From the cell containing the given text, extract its center point as [x, y] coordinate. 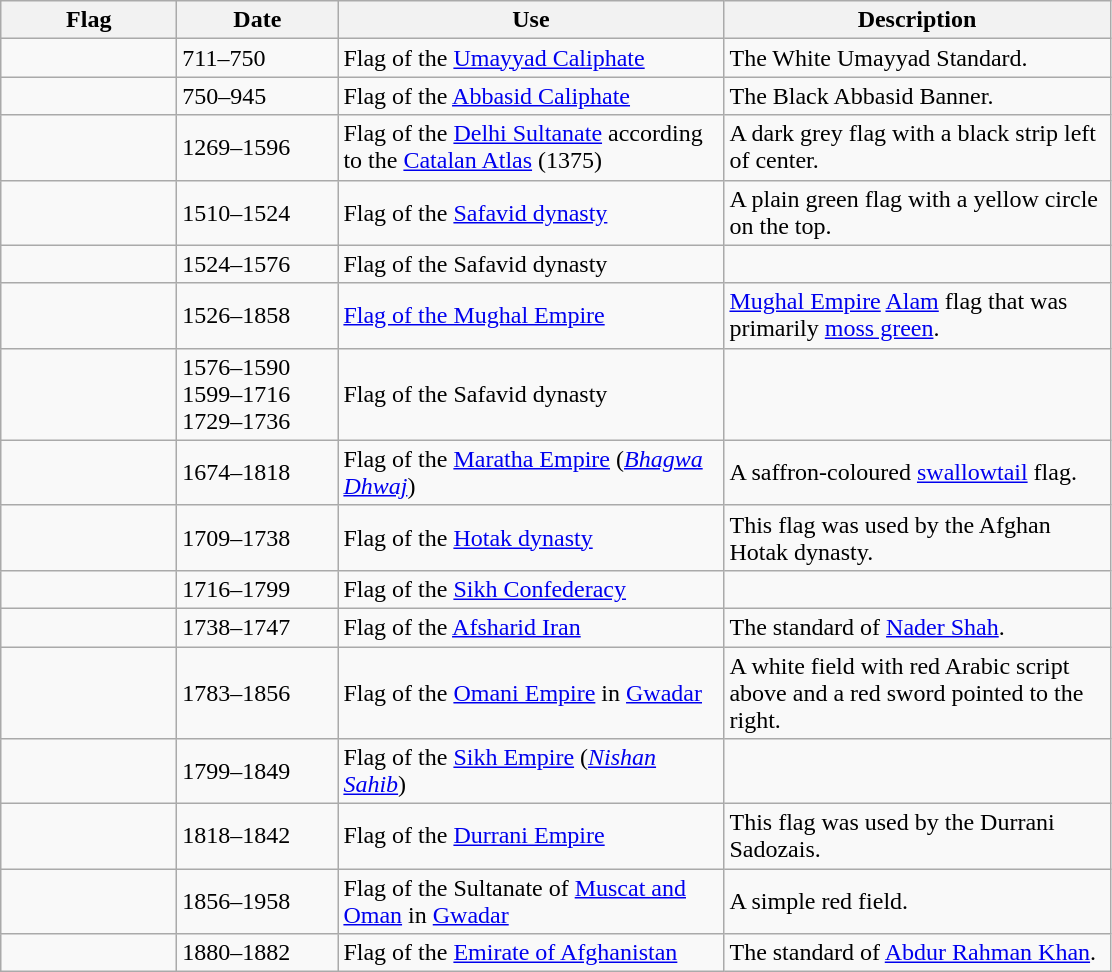
The White Umayyad Standard. [917, 58]
Flag [89, 20]
1783–1856 [258, 692]
A dark grey flag with a black strip left of center. [917, 148]
Flag of the Sultanate of Muscat and Oman in Gwadar [531, 902]
Flag of the Omani Empire in Gwadar [531, 692]
Flag of the Sikh Empire (Nishan Sahib) [531, 772]
711–750 [258, 58]
Flag of the Durrani Empire [531, 836]
Flag of the Umayyad Caliphate [531, 58]
Description [917, 20]
Flag of the Sikh Confederacy [531, 589]
The standard of Abdur Rahman Khan. [917, 953]
1818–1842 [258, 836]
1856–1958 [258, 902]
1716–1799 [258, 589]
1269–1596 [258, 148]
1524–1576 [258, 264]
Mughal Empire Alam flag that was primarily moss green. [917, 316]
Flag of the Hotak dynasty [531, 538]
Flag of the Abbasid Caliphate [531, 96]
1880–1882 [258, 953]
A white field with red Arabic script above and a red sword pointed to the right. [917, 692]
Flag of the Mughal Empire [531, 316]
750–945 [258, 96]
A simple red field. [917, 902]
A saffron-coloured swallowtail flag. [917, 472]
Flag of the Delhi Sultanate according to the Catalan Atlas (1375) [531, 148]
1510–1524 [258, 212]
The Black Abbasid Banner. [917, 96]
1576–15901599–17161729–1736 [258, 394]
Date [258, 20]
Flag of the Afsharid Iran [531, 627]
A plain green flag with a yellow circle on the top. [917, 212]
This flag was used by the Durrani Sadozais. [917, 836]
1738–1747 [258, 627]
The standard of Nader Shah. [917, 627]
Flag of the Maratha Empire (Bhagwa Dhwaj) [531, 472]
1709–1738 [258, 538]
This flag was used by the Afghan Hotak dynasty. [917, 538]
1799–1849 [258, 772]
Use [531, 20]
1526–1858 [258, 316]
1674–1818 [258, 472]
Flag of the Emirate of Afghanistan [531, 953]
